For the text-containing cell, return its midpoint in (x, y) coordinate format. 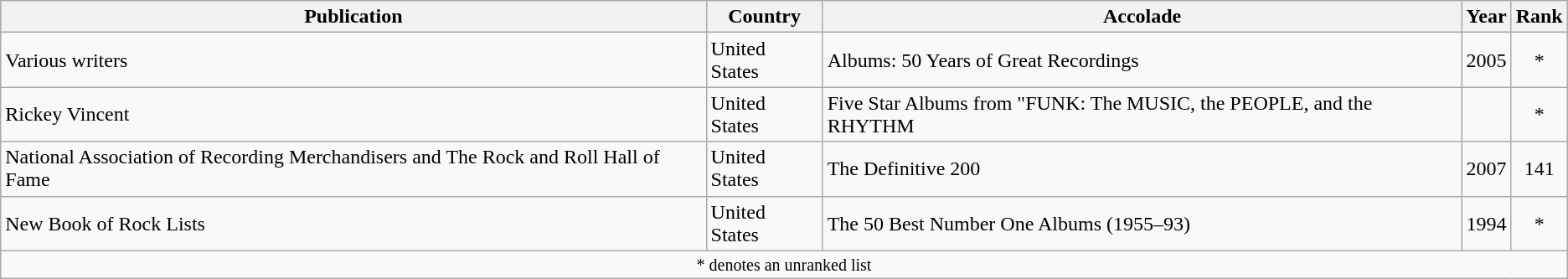
Country (764, 17)
* denotes an unranked list (784, 265)
New Book of Rock Lists (353, 223)
2005 (1486, 60)
The 50 Best Number One Albums (1955–93) (1142, 223)
National Association of Recording Merchandisers and The Rock and Roll Hall of Fame (353, 169)
Rank (1540, 17)
Year (1486, 17)
2007 (1486, 169)
141 (1540, 169)
Albums: 50 Years of Great Recordings (1142, 60)
1994 (1486, 223)
The Definitive 200 (1142, 169)
Rickey Vincent (353, 114)
Various writers (353, 60)
Publication (353, 17)
Accolade (1142, 17)
Five Star Albums from "FUNK: The MUSIC, the PEOPLE, and the RHYTHM (1142, 114)
